Pinpoint the cell where the given text exists, returning its [x, y] midpoint coordinate. 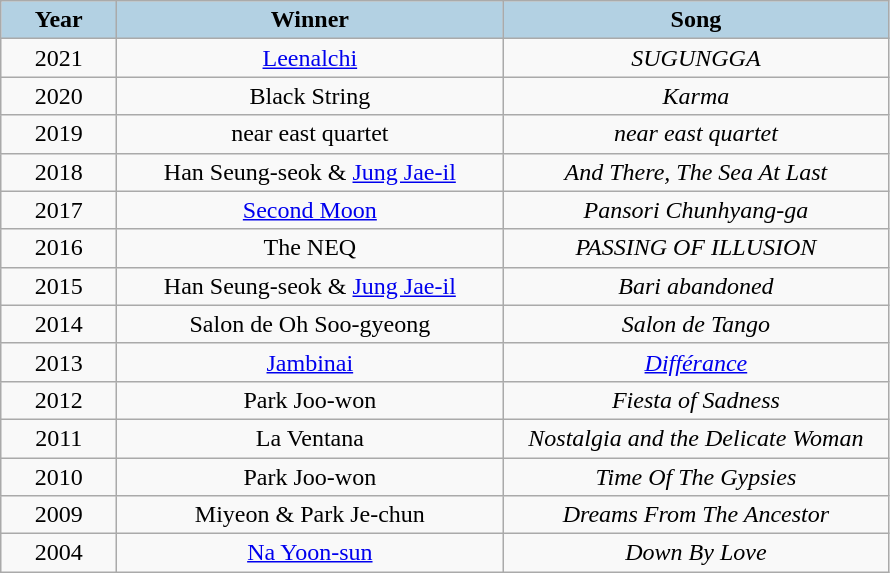
SUGUNGGA [696, 58]
2004 [59, 553]
Down By Love [696, 553]
2019 [59, 134]
2015 [59, 286]
2013 [59, 362]
Black String [310, 96]
Salon de Tango [696, 324]
2012 [59, 400]
2010 [59, 477]
And There, The Sea At Last [696, 172]
2016 [59, 248]
Pansori Chunhyang-ga [696, 210]
2014 [59, 324]
Second Moon [310, 210]
Time Of The Gypsies [696, 477]
Karma [696, 96]
2017 [59, 210]
La Ventana [310, 438]
Na Yoon-sun [310, 553]
Leenalchi [310, 58]
2009 [59, 515]
Year [59, 20]
Différance [696, 362]
Bari abandoned [696, 286]
2018 [59, 172]
Nostalgia and the Delicate Woman [696, 438]
Jambinai [310, 362]
Miyeon & Park Je-chun [310, 515]
The NEQ [310, 248]
PASSING OF ILLUSION [696, 248]
Salon de Oh Soo-gyeong [310, 324]
2011 [59, 438]
Dreams From The Ancestor [696, 515]
2021 [59, 58]
Winner [310, 20]
2020 [59, 96]
Fiesta of Sadness [696, 400]
Song [696, 20]
